Detect which cell encompasses the target text, then output its [X, Y] center coordinate. 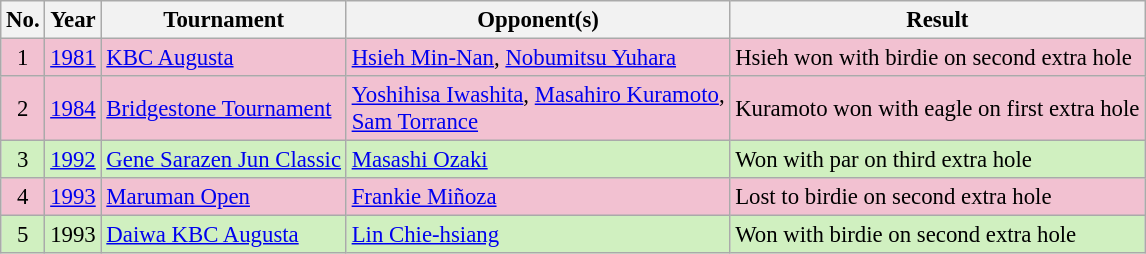
Won with birdie on second extra hole [938, 235]
Year [73, 20]
Daiwa KBC Augusta [224, 235]
Result [938, 20]
Maruman Open [224, 197]
3 [23, 160]
Frankie Miñoza [538, 197]
1984 [73, 108]
Gene Sarazen Jun Classic [224, 160]
Opponent(s) [538, 20]
1992 [73, 160]
No. [23, 20]
Lost to birdie on second extra hole [938, 197]
1981 [73, 58]
Masashi Ozaki [538, 160]
2 [23, 108]
Won with par on third extra hole [938, 160]
Kuramoto won with eagle on first extra hole [938, 108]
1 [23, 58]
Bridgestone Tournament [224, 108]
Hsieh won with birdie on second extra hole [938, 58]
KBC Augusta [224, 58]
Hsieh Min-Nan, Nobumitsu Yuhara [538, 58]
Yoshihisa Iwashita, Masahiro Kuramoto, Sam Torrance [538, 108]
Lin Chie-hsiang [538, 235]
Tournament [224, 20]
5 [23, 235]
4 [23, 197]
